Output the (X, Y) coordinate of the center of the cell containing the given text.  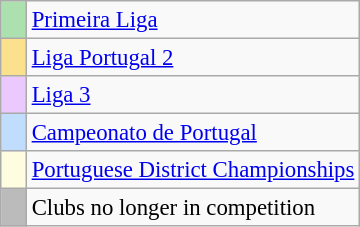
Portuguese District Championships (192, 170)
Clubs no longer in competition (192, 208)
Liga Portugal 2 (192, 58)
Campeonato de Portugal (192, 133)
Primeira Liga (192, 20)
Liga 3 (192, 95)
